Find where the given text appears and provide that cell's center as (X, Y) coordinate. 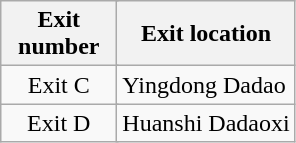
Huanshi Dadaoxi (206, 123)
Yingdong Dadao (206, 85)
Exit D (59, 123)
Exit number (59, 34)
Exit C (59, 85)
Exit location (206, 34)
